Search for the cell housing the specified text and yield its [X, Y] center coordinate. 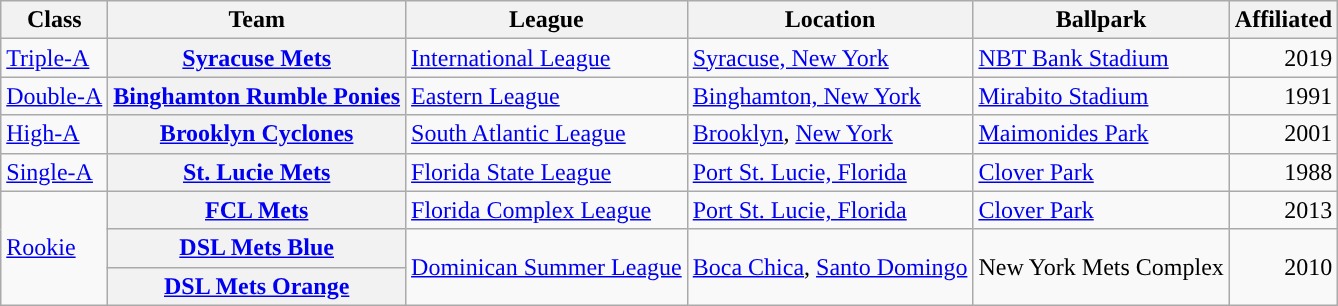
League [547, 20]
Boca Chica, Santo Domingo [830, 267]
International League [547, 58]
Florida Complex League [547, 210]
1988 [1283, 172]
1991 [1283, 96]
Brooklyn Cyclones [257, 134]
2013 [1283, 210]
Syracuse, New York [830, 58]
Affiliated [1283, 20]
2019 [1283, 58]
Single-A [54, 172]
Brooklyn, New York [830, 134]
NBT Bank Stadium [1101, 58]
DSL Mets Orange [257, 286]
Ballpark [1101, 20]
Dominican Summer League [547, 267]
New York Mets Complex [1101, 267]
Double-A [54, 96]
Syracuse Mets [257, 58]
South Atlantic League [547, 134]
High-A [54, 134]
Binghamton Rumble Ponies [257, 96]
FCL Mets [257, 210]
Team [257, 20]
Triple-A [54, 58]
DSL Mets Blue [257, 248]
2010 [1283, 267]
Rookie [54, 248]
Maimonides Park [1101, 134]
Florida State League [547, 172]
Location [830, 20]
Mirabito Stadium [1101, 96]
Class [54, 20]
St. Lucie Mets [257, 172]
Binghamton, New York [830, 96]
2001 [1283, 134]
Eastern League [547, 96]
